Scan for the cell matching the given text and deliver its [x, y] coordinate at center. 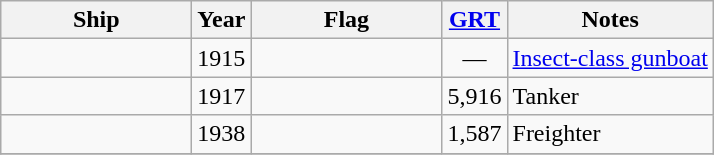
Year [222, 20]
1917 [222, 96]
Tanker [610, 96]
Flag [346, 20]
1938 [222, 134]
Ship [96, 20]
5,916 [474, 96]
GRT [474, 20]
Freighter [610, 134]
1915 [222, 58]
Insect-class gunboat [610, 58]
Notes [610, 20]
— [474, 58]
1,587 [474, 134]
